Detect which cell encompasses the target text, then output its (X, Y) center coordinate. 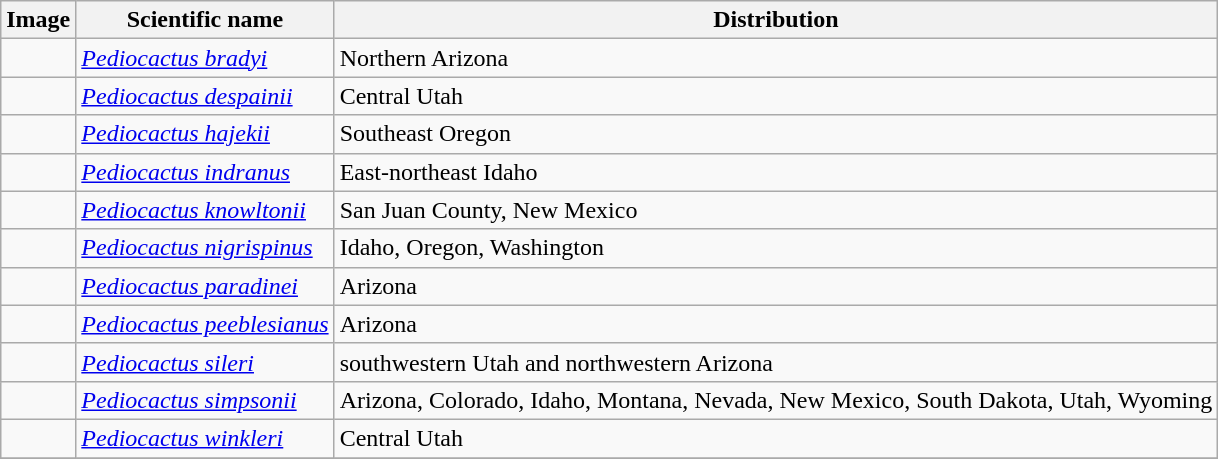
Pediocactus despainii (205, 96)
Pediocactus nigrispinus (205, 248)
Distribution (776, 20)
Image (38, 20)
Northern Arizona (776, 58)
Pediocactus paradinei (205, 286)
Scientific name (205, 20)
Southeast Oregon (776, 134)
Pediocactus winkleri (205, 438)
Pediocactus indranus (205, 172)
Idaho, Oregon, Washington (776, 248)
Pediocactus sileri (205, 362)
Pediocactus simpsonii (205, 400)
Arizona, Colorado, Idaho, Montana, Nevada, New Mexico, South Dakota, Utah, Wyoming (776, 400)
San Juan County, New Mexico (776, 210)
East-northeast Idaho (776, 172)
Pediocactus bradyi (205, 58)
Pediocactus peeblesianus (205, 324)
Pediocactus knowltonii (205, 210)
southwestern Utah and northwestern Arizona (776, 362)
Pediocactus hajekii (205, 134)
